Determine the [x, y] coordinate at the center of the cell enclosing the given text.  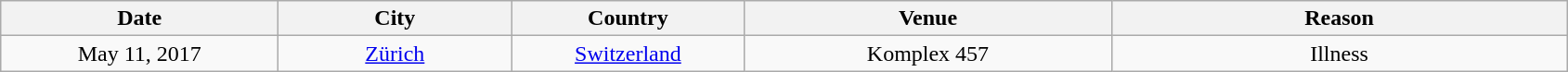
Venue [928, 18]
May 11, 2017 [139, 54]
Komplex 457 [928, 54]
Reason [1339, 18]
Zürich [395, 54]
Illness [1339, 54]
Switzerland [628, 54]
Date [139, 18]
City [395, 18]
Country [628, 18]
